Capture the cell that displays the provided text and extract its (X, Y) central coordinate. 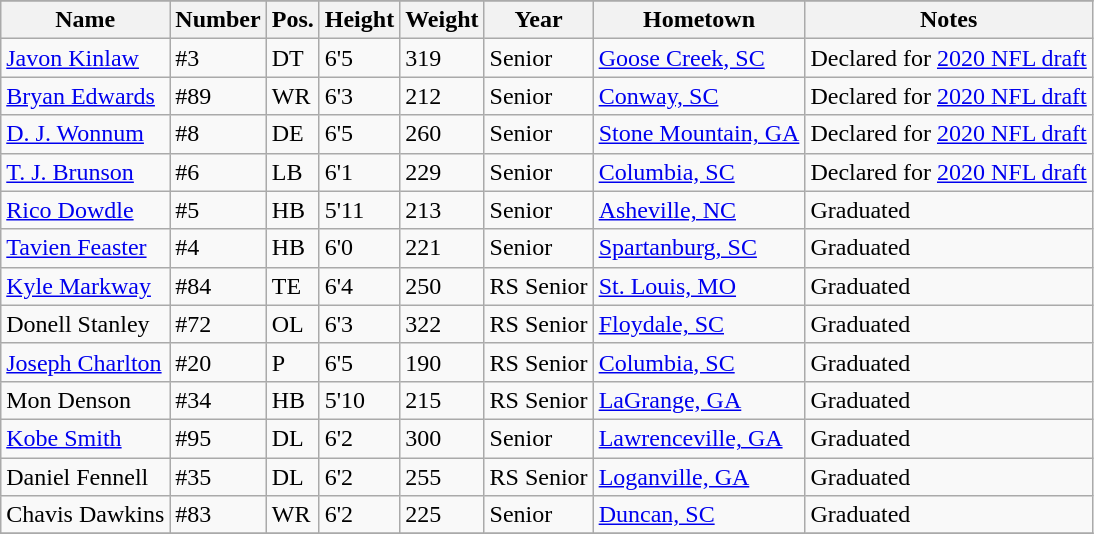
260 (442, 134)
215 (442, 400)
190 (442, 362)
Weight (442, 20)
#8 (218, 134)
Daniel Fennell (86, 477)
322 (442, 324)
Name (86, 20)
#4 (218, 248)
Hometown (699, 20)
#83 (218, 515)
Height (359, 20)
300 (442, 438)
Loganville, GA (699, 477)
225 (442, 515)
Kyle Markway (86, 286)
#20 (218, 362)
Pos. (292, 20)
T. J. Brunson (86, 172)
255 (442, 477)
St. Louis, MO (699, 286)
#34 (218, 400)
Kobe Smith (86, 438)
P (292, 362)
Javon Kinlaw (86, 58)
LaGrange, GA (699, 400)
OL (292, 324)
250 (442, 286)
Floydale, SC (699, 324)
Spartanburg, SC (699, 248)
6'4 (359, 286)
213 (442, 210)
Duncan, SC (699, 515)
#84 (218, 286)
319 (442, 58)
TE (292, 286)
#6 (218, 172)
Notes (948, 20)
LB (292, 172)
#35 (218, 477)
Year (538, 20)
229 (442, 172)
Number (218, 20)
Mon Denson (86, 400)
Rico Dowdle (86, 210)
#89 (218, 96)
Conway, SC (699, 96)
Goose Creek, SC (699, 58)
Tavien Feaster (86, 248)
5'10 (359, 400)
DE (292, 134)
Bryan Edwards (86, 96)
DT (292, 58)
#72 (218, 324)
Stone Mountain, GA (699, 134)
#95 (218, 438)
Donell Stanley (86, 324)
221 (442, 248)
D. J. Wonnum (86, 134)
212 (442, 96)
#3 (218, 58)
#5 (218, 210)
Chavis Dawkins (86, 515)
Lawrenceville, GA (699, 438)
Asheville, NC (699, 210)
6'0 (359, 248)
6'1 (359, 172)
5'11 (359, 210)
Joseph Charlton (86, 362)
